Provide the (x, y) coordinate of the cell's center where the given text is located.  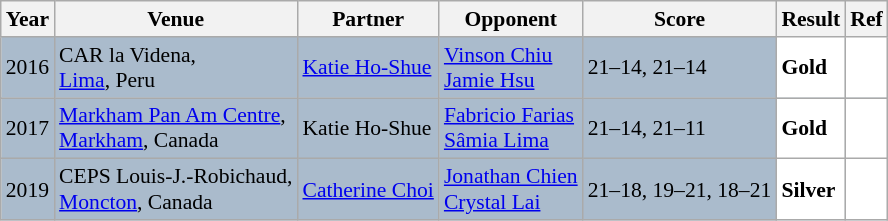
2016 (28, 68)
Result (810, 19)
21–14, 21–14 (680, 68)
Vinson Chiu Jamie Hsu (511, 68)
Ref (866, 19)
Venue (176, 19)
Partner (368, 19)
Opponent (511, 19)
2019 (28, 190)
21–14, 21–11 (680, 128)
Year (28, 19)
Jonathan Chien Crystal Lai (511, 190)
Fabricio Farias Sâmia Lima (511, 128)
Catherine Choi (368, 190)
Silver (810, 190)
21–18, 19–21, 18–21 (680, 190)
Markham Pan Am Centre,Markham, Canada (176, 128)
Score (680, 19)
2017 (28, 128)
CEPS Louis-J.-Robichaud,Moncton, Canada (176, 190)
CAR la Videna,Lima, Peru (176, 68)
